For the text-containing cell, return its midpoint in [x, y] coordinate format. 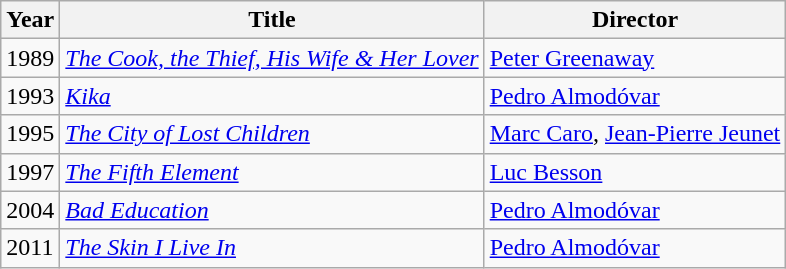
The Skin I Live In [272, 248]
Year [30, 20]
Peter Greenaway [635, 58]
Title [272, 20]
Director [635, 20]
2004 [30, 210]
Luc Besson [635, 172]
2011 [30, 248]
Kika [272, 96]
1997 [30, 172]
Marc Caro, Jean-Pierre Jeunet [635, 134]
The City of Lost Children [272, 134]
The Cook, the Thief, His Wife & Her Lover [272, 58]
The Fifth Element [272, 172]
1995 [30, 134]
1993 [30, 96]
1989 [30, 58]
Bad Education [272, 210]
